Return the [X, Y] coordinate for the center point of the cell that contains the specified text.  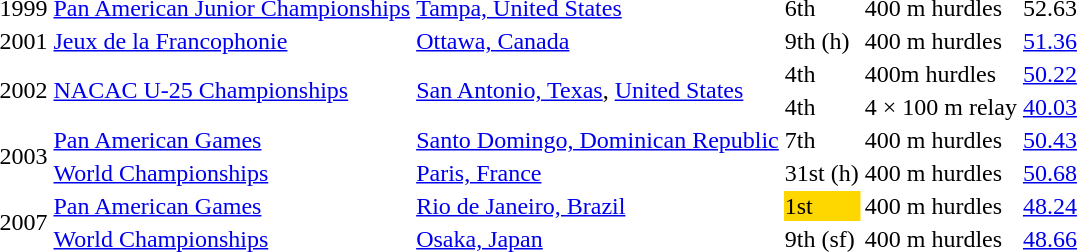
World Championships [232, 173]
1st [822, 206]
Ottawa, Canada [598, 41]
4 × 100 m relay [940, 107]
31st (h) [822, 173]
Jeux de la Francophonie [232, 41]
Paris, France [598, 173]
7th [822, 140]
NACAC U-25 Championships [232, 90]
Santo Domingo, Dominican Republic [598, 140]
San Antonio, Texas, United States [598, 90]
9th (h) [822, 41]
Rio de Janeiro, Brazil [598, 206]
400m hurdles [940, 74]
